From the cell containing the given text, extract its center point as (X, Y) coordinate. 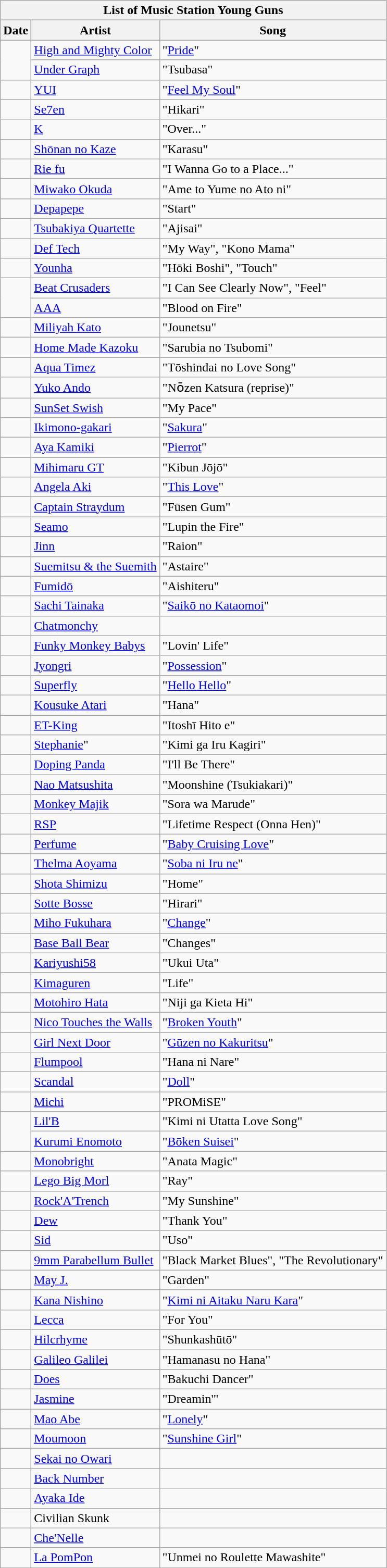
"Lupin the Fire" (273, 527)
"Hello Hello" (273, 685)
Miho Fukuhara (95, 923)
Aqua Timez (95, 367)
Sekai no Owari (95, 1459)
Flumpool (95, 1062)
"Lonely" (273, 1419)
Che'Nelle (95, 1538)
"Sarubia no Tsubomi" (273, 347)
Does (95, 1379)
Galileo Galilei (95, 1359)
"Anata Magic" (273, 1161)
Lego Big Morl (95, 1181)
"Baby Cruising Love" (273, 844)
Nico Touches the Walls (95, 1022)
AAA (95, 308)
List of Music Station Young Guns (193, 10)
"Shunkashūtō" (273, 1339)
Kurumi Enomoto (95, 1141)
"Lifetime Respect (Onna Hen)" (273, 824)
Civilian Skunk (95, 1518)
Dew (95, 1221)
"Ukui Uta" (273, 963)
"Change" (273, 923)
"Ray" (273, 1181)
9mm Parabellum Bullet (95, 1260)
"Doll" (273, 1082)
Captain Straydum (95, 507)
ET-King (95, 725)
Yuko Ando (95, 388)
Song (273, 30)
"Hikari" (273, 109)
Depapepe (95, 208)
"Life" (273, 982)
Chatmonchy (95, 626)
Jinn (95, 546)
"Karasu" (273, 149)
Rie fu (95, 169)
Stephanie" (95, 745)
Younha (95, 268)
Hilcrhyme (95, 1339)
Def Tech (95, 248)
SunSet Swish (95, 408)
Fumidō (95, 586)
Nao Matsushita (95, 785)
Scandal (95, 1082)
Se7en (95, 109)
Kariyushi58 (95, 963)
"Dreamin'" (273, 1399)
"Raion" (273, 546)
"Aishiteru" (273, 586)
Moumoon (95, 1439)
"Changes" (273, 943)
Miwako Okuda (95, 189)
"Black Market Blues", "The Revolutionary" (273, 1260)
"I'll Be There" (273, 765)
Mao Abe (95, 1419)
"Pierrot" (273, 447)
Sotte Bosse (95, 903)
Suemitsu & the Suemith (95, 566)
"For You" (273, 1320)
"Hirari" (273, 903)
"Uso" (273, 1240)
"Thank You" (273, 1221)
"Soba ni Iru ne" (273, 864)
"Unmei no Roulette Mawashite" (273, 1558)
"Broken Youth" (273, 1022)
"My Pace" (273, 408)
"Sunshine Girl" (273, 1439)
"Hamanasu no Hana" (273, 1359)
"My Sunshine" (273, 1201)
Ikimono-gakari (95, 428)
Home Made Kazoku (95, 347)
Angela Aki (95, 487)
Kimaguren (95, 982)
"Pride" (273, 50)
La PomPon (95, 1558)
"This Love" (273, 487)
"Start" (273, 208)
"Kimi ni Utatta Love Song" (273, 1122)
"Itoshī Hito e" (273, 725)
Aya Kamiki (95, 447)
Funky Monkey Babys (95, 645)
"Bōken Suisei" (273, 1141)
May J. (95, 1280)
"Kibun Jōjō" (273, 467)
Jasmine (95, 1399)
Perfume (95, 844)
Lil'B (95, 1122)
"Home" (273, 883)
Tsubakiya Quartette (95, 228)
Seamo (95, 527)
"Feel My Soul" (273, 90)
Date (16, 30)
Artist (95, 30)
"Sora wa Marude" (273, 804)
High and Mighty Color (95, 50)
Under Graph (95, 70)
Kousuke Atari (95, 705)
"Sakura" (273, 428)
"Hōki Boshi", "Touch" (273, 268)
"I Wanna Go to a Place..." (273, 169)
Kana Nishino (95, 1300)
Sachi Tainaka (95, 606)
Superfly (95, 685)
"Bakuchi Dancer" (273, 1379)
Mihimaru GT (95, 467)
"Saikō no Kataomoi" (273, 606)
"Lovin' Life" (273, 645)
"Hana ni Nare" (273, 1062)
YUI (95, 90)
Back Number (95, 1478)
"Possession" (273, 665)
"Garden" (273, 1280)
Shota Shimizu (95, 883)
Ayaka Ide (95, 1498)
"Nо̄zen Katsura (reprise)" (273, 388)
"Gūzen no Kakuritsu" (273, 1042)
"Tōshindai no Love Song" (273, 367)
"Jounetsu" (273, 328)
"Astaire" (273, 566)
Michi (95, 1102)
Shōnan no Kaze (95, 149)
Jyongri (95, 665)
"I Can See Clearly Now", "Feel" (273, 288)
Motohiro Hata (95, 1002)
"Kimi ga Iru Kagiri" (273, 745)
Sid (95, 1240)
"Ame to Yume no Ato ni" (273, 189)
K (95, 129)
Monobright (95, 1161)
"Blood on Fire" (273, 308)
Rock'A'Trench (95, 1201)
Lecca (95, 1320)
"Over..." (273, 129)
"Ajisai" (273, 228)
Thelma Aoyama (95, 864)
Doping Panda (95, 765)
RSP (95, 824)
"My Way", "Kono Mama" (273, 248)
Monkey Majik (95, 804)
"Hana" (273, 705)
Beat Crusaders (95, 288)
Girl Next Door (95, 1042)
"Moonshine (Tsukiakari)" (273, 785)
"Tsubasa" (273, 70)
Base Ball Bear (95, 943)
Miliyah Kato (95, 328)
"PROMiSE" (273, 1102)
"Fūsen Gum" (273, 507)
"Kimi ni Aitaku Naru Kara" (273, 1300)
"Niji ga Kieta Hi" (273, 1002)
